Return the (X, Y) coordinate for the center point of the cell that contains the specified text.  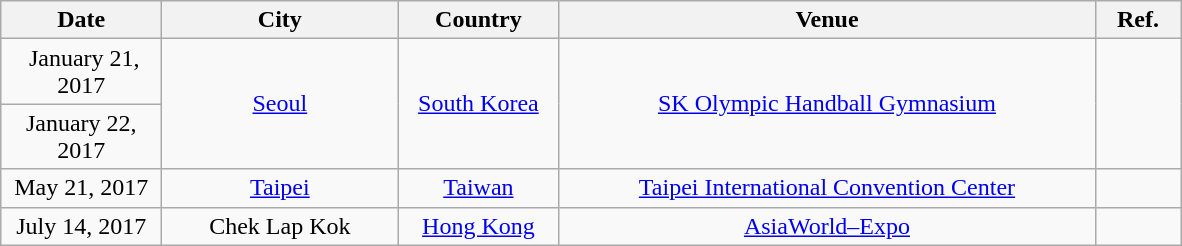
Date (82, 20)
May 21, 2017 (82, 188)
Chek Lap Kok (280, 226)
Taiwan (478, 188)
Taipei International Convention Center (827, 188)
City (280, 20)
SK Olympic Handball Gymnasium (827, 104)
July 14, 2017 (82, 226)
AsiaWorld–Expo (827, 226)
Hong Kong (478, 226)
January 22, 2017 (82, 136)
Taipei (280, 188)
January 21, 2017 (82, 72)
Country (478, 20)
Seoul (280, 104)
South Korea (478, 104)
Ref. (1138, 20)
Venue (827, 20)
